Provide the (x, y) coordinate of the cell's center where the given text is located.  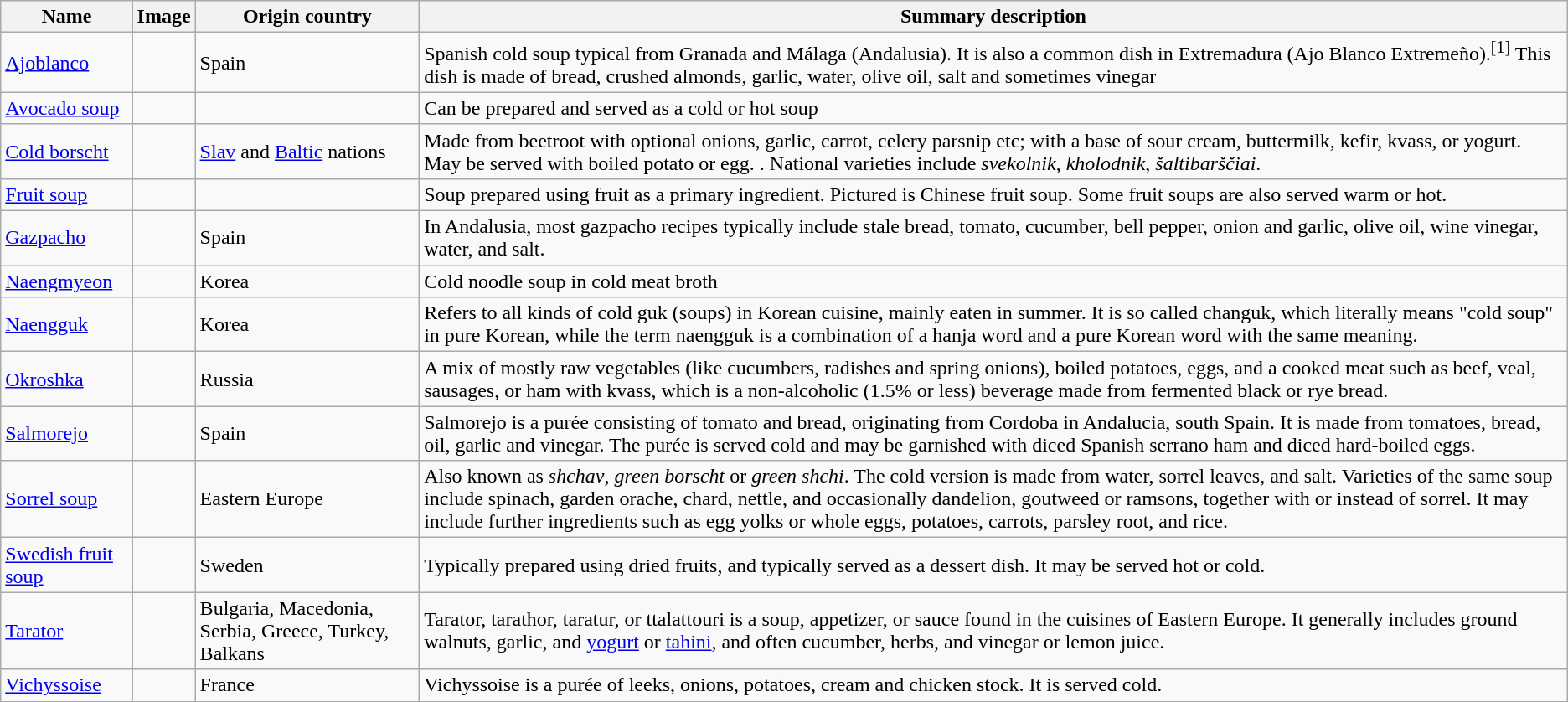
Vichyssoise (67, 685)
Cold noodle soup in cold meat broth (993, 281)
Slav and Baltic nations (307, 151)
Eastern Europe (307, 499)
Cold borscht (67, 151)
Naengguk (67, 325)
Tarator (67, 631)
Image (164, 17)
Bulgaria, Macedonia, Serbia, Greece, Turkey, Balkans (307, 631)
Gazpacho (67, 238)
Fruit soup (67, 194)
Origin country (307, 17)
Soup prepared using fruit as a primary ingredient. Pictured is Chinese fruit soup. Some fruit soups are also served warm or hot. (993, 194)
Avocado soup (67, 108)
Salmorejo (67, 434)
Name (67, 17)
France (307, 685)
Sweden (307, 565)
Okroshka (67, 379)
Swedish fruit soup (67, 565)
Naengmyeon (67, 281)
Summary description (993, 17)
Russia (307, 379)
Vichyssoise is a purée of leeks, onions, potatoes, cream and chicken stock. It is served cold. (993, 685)
Typically prepared using dried fruits, and typically served as a dessert dish. It may be served hot or cold. (993, 565)
Can be prepared and served as a cold or hot soup (993, 108)
Ajoblanco (67, 63)
Sorrel soup (67, 499)
